Provide the [x, y] coordinate of the cell's center where the given text is located.  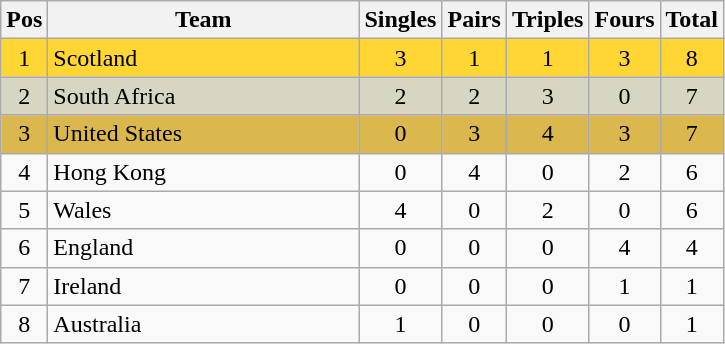
Ireland [204, 286]
South Africa [204, 96]
Pairs [474, 20]
Total [692, 20]
United States [204, 134]
Scotland [204, 58]
Singles [400, 20]
Pos [24, 20]
Wales [204, 210]
Fours [624, 20]
Triples [548, 20]
Hong Kong [204, 172]
England [204, 248]
5 [24, 210]
Australia [204, 324]
Team [204, 20]
